Detect which cell encompasses the target text, then output its (X, Y) center coordinate. 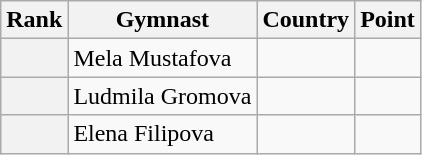
Ludmila Gromova (162, 96)
Country (306, 20)
Point (388, 20)
Gymnast (162, 20)
Elena Filipova (162, 134)
Mela Mustafova (162, 58)
Rank (34, 20)
